Return the [x, y] coordinate for the center point of the cell that contains the specified text.  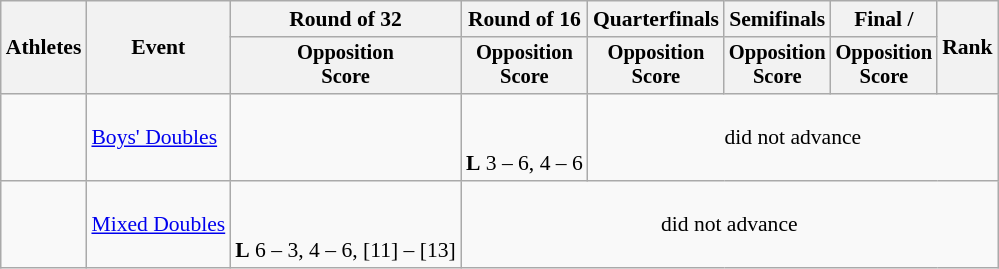
Mixed Doubles [158, 224]
Quarterfinals [656, 19]
Semifinals [778, 19]
Rank [968, 48]
L 3 – 6, 4 – 6 [524, 138]
Round of 16 [524, 19]
L 6 – 3, 4 – 6, [11] – [13] [346, 224]
Event [158, 48]
Round of 32 [346, 19]
Athletes [44, 48]
Final / [884, 19]
Boys' Doubles [158, 138]
